Find where the given text appears and provide that cell's center as [X, Y] coordinate. 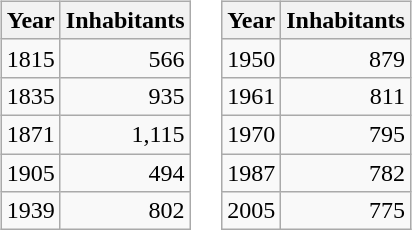
1939 [30, 211]
1961 [252, 96]
802 [125, 211]
1815 [30, 58]
1835 [30, 96]
879 [346, 58]
795 [346, 134]
1970 [252, 134]
811 [346, 96]
775 [346, 211]
1871 [30, 134]
566 [125, 58]
1905 [30, 173]
2005 [252, 211]
782 [346, 173]
494 [125, 173]
1,115 [125, 134]
1950 [252, 58]
935 [125, 96]
1987 [252, 173]
